Detect which cell encompasses the target text, then output its (X, Y) center coordinate. 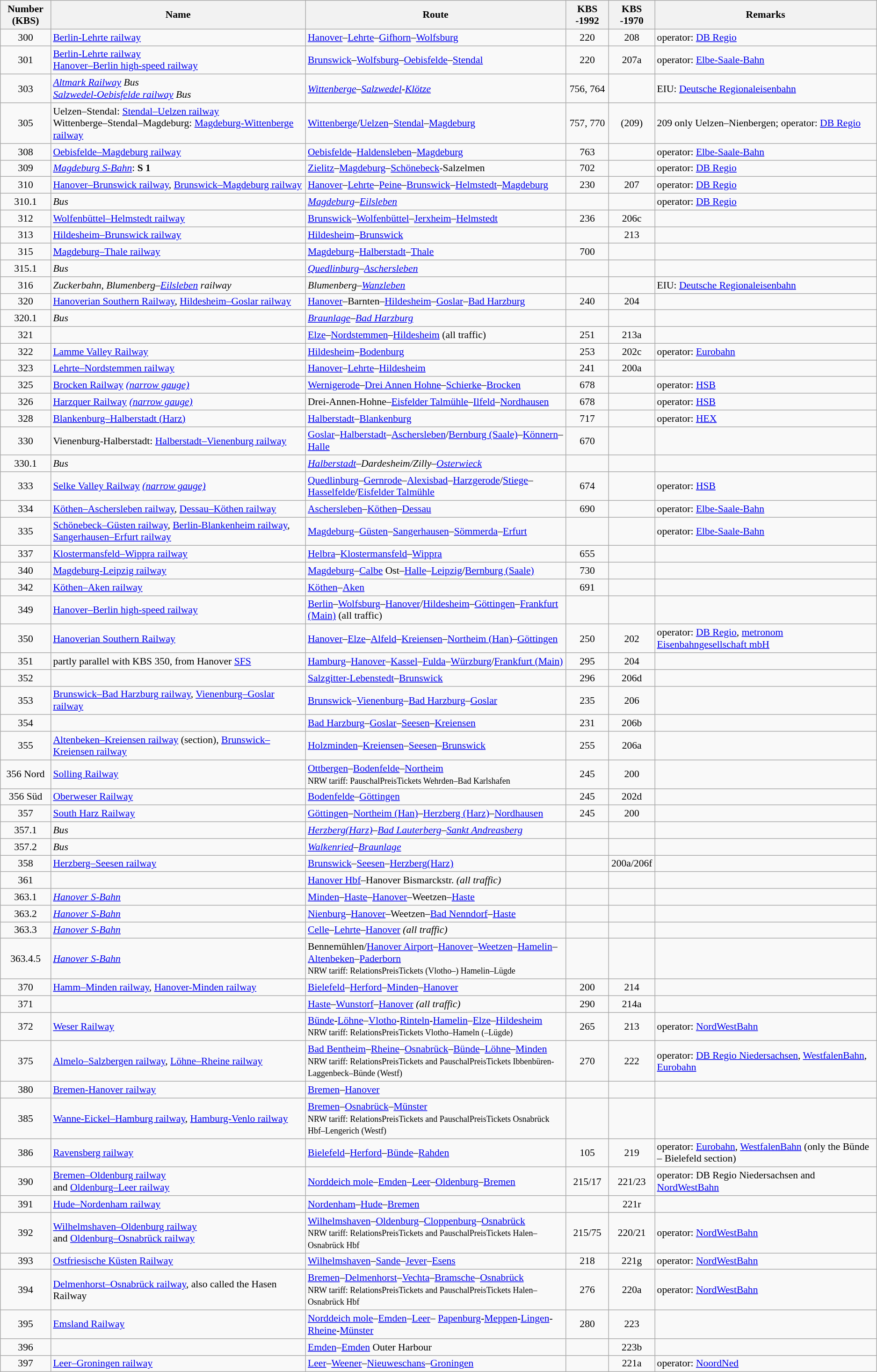
Oberweser Railway (178, 797)
Bad Bentheim–Rheine–Osnabrück–Bünde–Löhne–Minden NRW tariff: RelationsPreisTickets and PauschalPreisTickets Ibbenbüren-Laggenbeck–Bünde (Westf) (435, 1061)
Bad Harzburg–Goslar–Seesen–Kreiensen (435, 723)
Brunswick–Seesen–Herzberg(Harz) (435, 864)
206d (632, 678)
Ravensberg railway (178, 1153)
315.1 (26, 268)
390 (26, 1181)
Lamme Valley Railway (178, 352)
357.2 (26, 847)
Harzquer Railway (narrow gauge) (178, 402)
206a (632, 745)
371 (26, 1004)
KBS -1970 (632, 15)
Klostermansfeld–Wippra railway (178, 554)
Wanne-Eickel–Hamburg railway, Hamburg-Venlo railway (178, 1119)
397 (26, 1364)
Hanover Hbf–Hanover Bismarckstr. (all traffic) (435, 881)
235 (587, 700)
334 (26, 509)
386 (26, 1153)
330.1 (26, 464)
Hanover–Lehrte–Peine–Brunswick–Helmstedt–Magdeburg (435, 185)
393 (26, 1261)
322 (26, 352)
757, 770 (587, 123)
326 (26, 402)
Weser Railway (178, 1027)
Hamm–Minden railway, Hanover-Minden railway (178, 988)
321 (26, 335)
655 (587, 554)
380 (26, 1090)
240 (587, 302)
Haste–Wunstorf–Hanover (all traffic) (435, 1004)
215/17 (587, 1181)
352 (26, 678)
Brunswick–Vienenburg–Bad Harzburg–Goslar (435, 700)
Hamburg–Hanover–Kassel–Fulda–Würzburg/Frankfurt (Main) (435, 661)
operator: Eurobahn (766, 352)
370 (26, 988)
223b (632, 1347)
230 (587, 185)
Altenbeken–Kreiensen railway (section), Brunswick–Kreiensen railway (178, 745)
303 (26, 89)
300 (26, 37)
Berlin-Lehrte railwayHanover–Berlin high-speed railway (178, 60)
Ottbergen–Bodenfelde–NortheimNRW tariff: PauschalPreisTickets Wehrden–Bad Karlshafen (435, 774)
385 (26, 1119)
391 (26, 1204)
Bremen–Delmenhorst–Vechta–Bramsche–Osnabrück NRW tariff: RelationsPreisTickets and PauschalPreisTickets Halen–Osnabrück Hbf (435, 1290)
Quedlinburg–Gernrode–Alexisbad–Harzgerode/Stiege–Hasselfelde/Eisfelder Talmühle (435, 486)
756, 764 (587, 89)
Wernigerode–Drei Annen Hohne–Schierke–Brocken (435, 385)
255 (587, 745)
Blankenburg–Halberstadt (Harz) (178, 419)
Magdeburg–Halberstadt–Thale (435, 252)
296 (587, 678)
221a (632, 1364)
Emsland Railway (178, 1324)
295 (587, 661)
operator: DB Regio Niedersachsen and NordWestBahn (766, 1181)
357.1 (26, 830)
349 (26, 610)
Minden–Haste–Hanover–Weetzen–Haste (435, 897)
Remarks (766, 15)
operator: HEX (766, 419)
Göttingen–Northeim (Han)–Herzberg (Harz)–Nordhausen (435, 814)
251 (587, 335)
Bremen-Hanover railway (178, 1090)
358 (26, 864)
340 (26, 571)
Bremen–Hanover (435, 1090)
670 (587, 440)
206b (632, 723)
202d (632, 797)
363.3 (26, 930)
207a (632, 60)
301 (26, 60)
220a (632, 1290)
Hude–Nordenham railway (178, 1204)
Oebisfelde–Haldensleben–Magdeburg (435, 152)
Schönebeck–Güsten railway, Berlin-Blankenheim railway, Sangerhausen–Erfurt railway (178, 531)
Vienenburg-Halberstadt: Halberstadt–Vienenburg railway (178, 440)
351 (26, 661)
396 (26, 1347)
221r (632, 1204)
214 (632, 988)
Bodenfelde–Göttingen (435, 797)
213a (632, 335)
Zuckerbahn, Blumenberg–Eilsleben railway (178, 285)
South Harz Railway (178, 814)
Bielefeld–Herford–Minden–Hanover (435, 988)
Goslar–Halberstadt–Aschersleben/Bernburg (Saale)–Könnern–Halle (435, 440)
(209) (632, 123)
219 (632, 1153)
Magdeburg–Thale railway (178, 252)
Köthen–Aken railway (178, 587)
Drei-Annen-Hohne–Eisfelder Talmühle–Ilfeld–Nordhausen (435, 402)
342 (26, 587)
operator: DB Regio Niedersachsen, WestfalenBahn, Eurobahn (766, 1061)
Herzberg(Harz)–Bad Lauterberg–Sankt Andreasberg (435, 830)
691 (587, 587)
Hildesheim–Bodenburg (435, 352)
Norddeich mole–Emden–Leer– Papenburg-Meppen-Lingen-Rheine-Münster (435, 1324)
206 (632, 700)
105 (587, 1153)
208 (632, 37)
363.1 (26, 897)
Köthen–Aken (435, 587)
Delmenhorst–Osnabrück railway, also called the Hasen Railway (178, 1290)
Hanover–Brunswick railway, Brunswick–Magdeburg railway (178, 185)
328 (26, 419)
Wilhelmshaven–Oldenburg–Cloppenburg–OsnabrückNRW tariff: RelationsPreisTickets and PauschalPreisTickets Halen–Osnabrück Hbf (435, 1233)
320 (26, 302)
220/21 (632, 1233)
Zielitz–Magdeburg–Schönebeck-Salzelmen (435, 168)
Holzminden–Kreiensen–Seesen–Brunswick (435, 745)
207 (632, 185)
Hanoverian Southern Railway, Hildesheim–Goslar railway (178, 302)
Elze–Nordstemmen–Hildesheim (all traffic) (435, 335)
730 (587, 571)
Walkenried–Braunlage (435, 847)
200a (632, 368)
Magdeburg S-Bahn: S 1 (178, 168)
202 (632, 639)
Wilhelmshaven–Sande–Jever–Esens (435, 1261)
717 (587, 419)
392 (26, 1233)
222 (632, 1061)
356 Süd (26, 797)
Wilhelmshaven–Oldenburg railway and Oldenburg–Osnabrück railway (178, 1233)
312 (26, 218)
Magdeburg–Calbe Ost–Halle–Leipzig/Bernburg (Saale) (435, 571)
Number (KBS) (26, 15)
Oebisfelde–Magdeburg railway (178, 152)
209 only Uelzen–Nienbergen; operator: DB Regio (766, 123)
Uelzen–Stendal: Stendal–Uelzen railwayWittenberge–Stendal–Magdeburg: Magdeburg-Wittenberge railway (178, 123)
Brocken Railway (narrow gauge) (178, 385)
Hanover–Elze–Alfeld–Kreiensen–Northeim (Han)–Göttingen (435, 639)
Helbra–Klostermansfeld–Wippra (435, 554)
Berlin–Wolfsburg–Hanover/Hildesheim–Göttingen–Frankfurt (Main) (all traffic) (435, 610)
236 (587, 218)
325 (26, 385)
361 (26, 881)
Berlin-Lehrte railway (178, 37)
290 (587, 1004)
Bremen–Oldenburg railway and Oldenburg–Leer railway (178, 1181)
395 (26, 1324)
Emden–Emden Outer Harbour (435, 1347)
partly parallel with KBS 350, from Hanover SFS (178, 661)
Brunswick–Wolfenbüttel–Jerxheim–Helmstedt (435, 218)
Solling Railway (178, 774)
223 (632, 1324)
Blumenberg–Wanzleben (435, 285)
Wolfenbüttel–Helmstedt railway (178, 218)
394 (26, 1290)
337 (26, 554)
Salzgitter-Lebenstedt–Brunswick (435, 678)
206c (632, 218)
Brunswick–Wolfsburg–Oebisfelde–Stendal (435, 60)
218 (587, 1261)
320.1 (26, 318)
215/75 (587, 1233)
308 (26, 152)
265 (587, 1027)
221/23 (632, 1181)
690 (587, 509)
KBS -1992 (587, 15)
355 (26, 745)
310.1 (26, 202)
Wittenberge–Salzwedel-Klötze (435, 89)
Brunswick–Bad Harzburg railway, Vienenburg–Goslar railway (178, 700)
operator: Eurobahn, WestfalenBahn (only the Bünde – Bielefeld section) (766, 1153)
315 (26, 252)
700 (587, 252)
356 Nord (26, 774)
305 (26, 123)
Route (435, 15)
335 (26, 531)
Leer–Weener–Nieuweschans–Groningen (435, 1364)
375 (26, 1061)
363.4.5 (26, 959)
702 (587, 168)
Bennemühlen/Hanover Airport–Hanover–Weetzen–Hamelin–Altenbeken–Paderborn NRW tariff: RelationsPreisTickets (Vlotho–) Hamelin–Lügde (435, 959)
operator: NoordNed (766, 1364)
operator: DB Regio, metronom Eisenbahngesellschaft mbH (766, 639)
Bünde-Löhne–Vlotho-Rinteln-Hamelin–Elze–Hildesheim NRW tariff: RelationsPreisTickets Vlotho–Hameln (–Lügde) (435, 1027)
Hanover–Barnten–Hildesheim–Goslar–Bad Harzburg (435, 302)
Name (178, 15)
Nordenham–Hude–Bremen (435, 1204)
354 (26, 723)
200a/206f (632, 864)
Norddeich mole–Emden–Leer–Oldenburg–Bremen (435, 1181)
Halberstadt–Blankenburg (435, 419)
Almelo–Salzbergen railway, Löhne–Rheine railway (178, 1061)
Celle–Lehrte–Hanover (all traffic) (435, 930)
Hanover–Lehrte–Hildesheim (435, 368)
Magdeburg-Leipzig railway (178, 571)
270 (587, 1061)
214a (632, 1004)
Bremen–Osnabrück–Münster NRW tariff: RelationsPreisTickets and PauschalPreisTickets Osnabrück Hbf–Lengerich (Westf) (435, 1119)
Halberstadt–Dardesheim/Zilly–Osterwieck (435, 464)
330 (26, 440)
Magdeburg–Eilsleben (435, 202)
276 (587, 1290)
Hanover–Lehrte–Gifhorn–Wolfsburg (435, 37)
241 (587, 368)
Aschersleben–Köthen–Dessau (435, 509)
357 (26, 814)
Braunlage–Bad Harzburg (435, 318)
202c (632, 352)
763 (587, 152)
313 (26, 235)
Leer–Groningen railway (178, 1364)
Bielefeld–Herford–Bünde–Rahden (435, 1153)
Hildesheim–Brunswick (435, 235)
Ostfriesische Küsten Railway (178, 1261)
Hanoverian Southern Railway (178, 639)
250 (587, 639)
310 (26, 185)
323 (26, 368)
Quedlinburg–Aschersleben (435, 268)
Hildesheim–Brunswick railway (178, 235)
Altmark Railway BusSalzwedel-Oebisfelde railway Bus (178, 89)
372 (26, 1027)
Selke Valley Railway (narrow gauge) (178, 486)
Lehrte–Nordstemmen railway (178, 368)
674 (587, 486)
Köthen–Aschersleben railway, Dessau–Köthen railway (178, 509)
Nienburg–Hanover–Weetzen–Bad Nenndorf–Haste (435, 914)
350 (26, 639)
253 (587, 352)
Magdeburg–Güsten–Sangerhausen–Sömmerda–Erfurt (435, 531)
309 (26, 168)
363.2 (26, 914)
221g (632, 1261)
Wittenberge/Uelzen–Stendal–Magdeburg (435, 123)
280 (587, 1324)
316 (26, 285)
Hanover–Berlin high-speed railway (178, 610)
353 (26, 700)
Herzberg–Seesen railway (178, 864)
333 (26, 486)
231 (587, 723)
